Search for the cell housing the specified text and yield its [x, y] center coordinate. 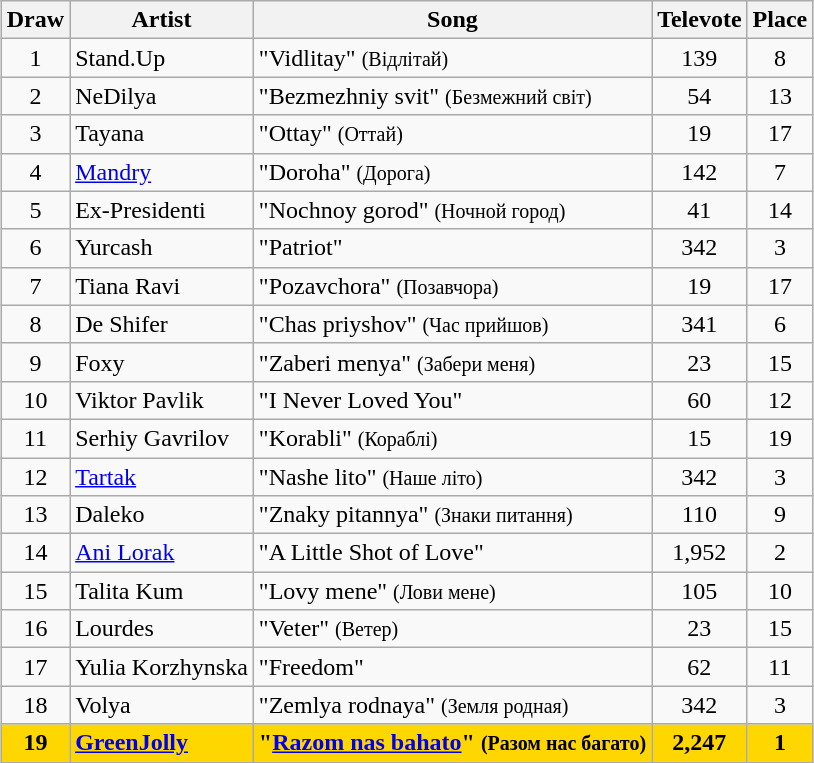
Stand.Up [162, 58]
"Zemlya rodnaya" (Земля родная) [452, 705]
"Znaky pitannya" (Знаки питання) [452, 515]
De Shifer [162, 324]
105 [700, 591]
18 [35, 705]
60 [700, 400]
"Patriot" [452, 248]
Televote [700, 20]
"Freedom" [452, 667]
1,952 [700, 553]
"Nashe lito" (Наше літо) [452, 477]
Volya [162, 705]
Daleko [162, 515]
Tartak [162, 477]
110 [700, 515]
"A Little Shot of Love" [452, 553]
"Ottay" (Оттай) [452, 134]
341 [700, 324]
5 [35, 210]
Yurcash [162, 248]
2,247 [700, 743]
"Nochnoy gorod" (Ночной город) [452, 210]
Tiana Ravi [162, 286]
Foxy [162, 362]
Serhiy Gavrilov [162, 438]
62 [700, 667]
142 [700, 172]
"Razom nas bahato" (Разом нас багато) [452, 743]
Song [452, 20]
4 [35, 172]
Tayana [162, 134]
Place [780, 20]
Talita Kum [162, 591]
"Lovy mene" (Лови мене) [452, 591]
139 [700, 58]
"Zaberi menya" (Забери меня) [452, 362]
Viktor Pavlik [162, 400]
"I Never Loved You" [452, 400]
"Korabli" (Кораблі) [452, 438]
16 [35, 629]
GreenJolly [162, 743]
"Pozavchora" (Позавчора) [452, 286]
"Bezmezhniy svit" (Безмежний світ) [452, 96]
Draw [35, 20]
54 [700, 96]
Artist [162, 20]
41 [700, 210]
"Chas priyshov" (Час прийшов) [452, 324]
"Vidlitay" (Відлітай) [452, 58]
Ex-Presidenti [162, 210]
"Veter" (Ветер) [452, 629]
"Doroha" (Дорога) [452, 172]
Yulia Korzhynska [162, 667]
Ani Lorak [162, 553]
Lourdes [162, 629]
Mandry [162, 172]
NeDilya [162, 96]
